Determine the (x, y) coordinate at the center of the cell enclosing the given text.  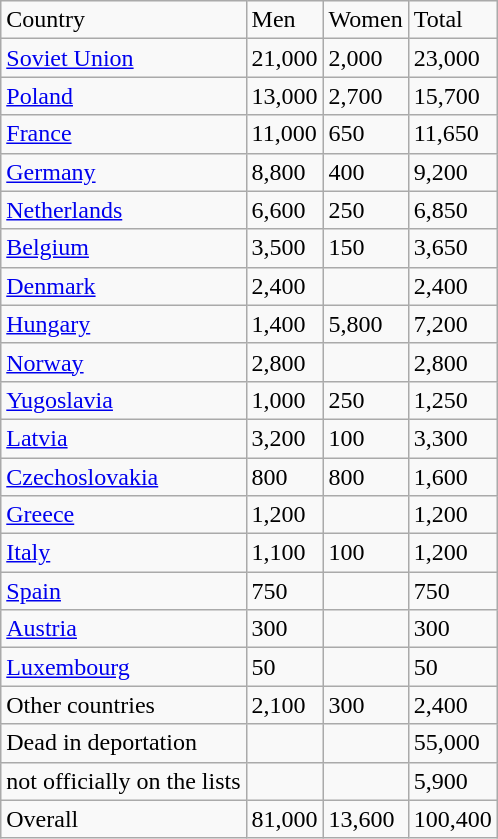
Germany (124, 172)
Denmark (124, 286)
11,000 (284, 134)
7,200 (452, 324)
3,500 (284, 248)
400 (366, 172)
21,000 (284, 58)
650 (366, 134)
13,600 (366, 819)
Norway (124, 362)
Women (366, 20)
11,650 (452, 134)
1,400 (284, 324)
6,850 (452, 210)
Austria (124, 629)
Poland (124, 96)
5,800 (366, 324)
Soviet Union (124, 58)
3,300 (452, 438)
3,200 (284, 438)
Yugoslavia (124, 400)
Spain (124, 591)
not officially on the lists (124, 781)
1,000 (284, 400)
Other countries (124, 705)
Hungary (124, 324)
6,600 (284, 210)
2,000 (366, 58)
Total (452, 20)
3,650 (452, 248)
Italy (124, 553)
Dead in deportation (124, 743)
1,250 (452, 400)
Country (124, 20)
1,600 (452, 477)
5,900 (452, 781)
Greece (124, 515)
8,800 (284, 172)
Netherlands (124, 210)
81,000 (284, 819)
2,100 (284, 705)
13,000 (284, 96)
15,700 (452, 96)
23,000 (452, 58)
55,000 (452, 743)
Men (284, 20)
9,200 (452, 172)
2,700 (366, 96)
Belgium (124, 248)
1,100 (284, 553)
Czechoslovakia (124, 477)
100,400 (452, 819)
Latvia (124, 438)
Luxembourg (124, 667)
Overall (124, 819)
France (124, 134)
150 (366, 248)
